Detect which cell encompasses the target text, then output its (X, Y) center coordinate. 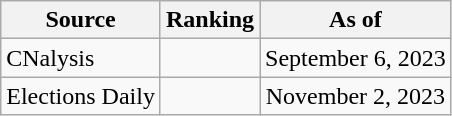
Ranking (210, 20)
November 2, 2023 (356, 96)
September 6, 2023 (356, 58)
As of (356, 20)
Source (81, 20)
Elections Daily (81, 96)
CNalysis (81, 58)
